Pinpoint the cell where the given text exists, returning its [x, y] midpoint coordinate. 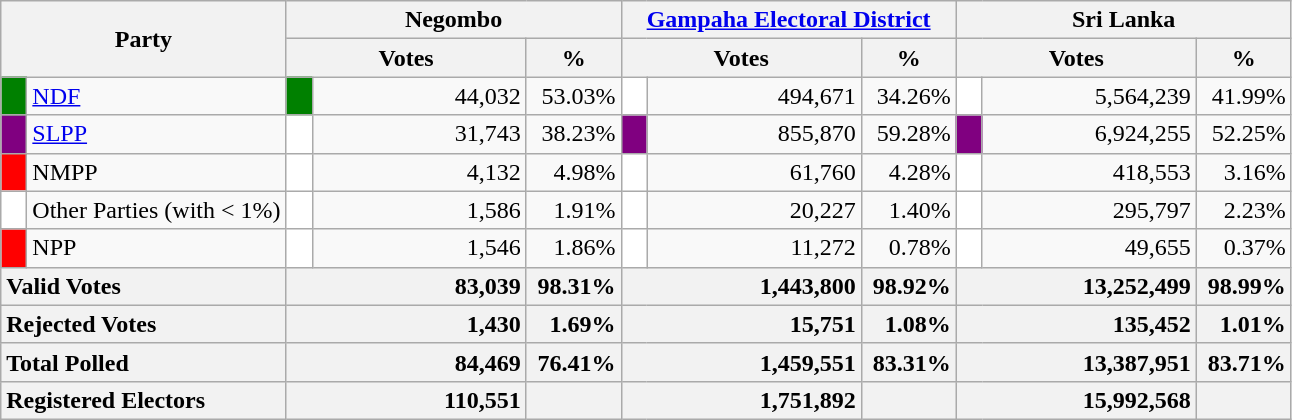
Negombo [454, 20]
0.78% [908, 248]
83.71% [1244, 362]
Total Polled [144, 362]
1.91% [574, 210]
53.03% [574, 96]
44,032 [419, 96]
Other Parties (with < 1%) [156, 210]
NMPP [156, 172]
135,452 [1076, 324]
1,443,800 [741, 286]
Registered Electors [144, 400]
59.28% [908, 134]
2.23% [1244, 210]
98.92% [908, 286]
4.98% [574, 172]
4.28% [908, 172]
NPP [156, 248]
13,387,951 [1076, 362]
Rejected Votes [144, 324]
1.86% [574, 248]
15,751 [741, 324]
3.16% [1244, 172]
1.69% [574, 324]
494,671 [754, 96]
49,655 [1089, 248]
34.26% [908, 96]
1.01% [1244, 324]
1.40% [908, 210]
1,430 [406, 324]
52.25% [1244, 134]
1,459,551 [741, 362]
98.31% [574, 286]
31,743 [419, 134]
1,546 [419, 248]
855,870 [754, 134]
76.41% [574, 362]
13,252,499 [1076, 286]
1,751,892 [741, 400]
NDF [156, 96]
5,564,239 [1089, 96]
418,553 [1089, 172]
41.99% [1244, 96]
84,469 [406, 362]
110,551 [406, 400]
0.37% [1244, 248]
11,272 [754, 248]
38.23% [574, 134]
83,039 [406, 286]
1.08% [908, 324]
98.99% [1244, 286]
1,586 [419, 210]
295,797 [1089, 210]
SLPP [156, 134]
83.31% [908, 362]
Gampaha Electoral District [788, 20]
4,132 [419, 172]
Sri Lanka [1124, 20]
6,924,255 [1089, 134]
15,992,568 [1076, 400]
Valid Votes [144, 286]
20,227 [754, 210]
Party [144, 39]
61,760 [754, 172]
